Extract the (X, Y) coordinate from the center of the cell holding the provided text.  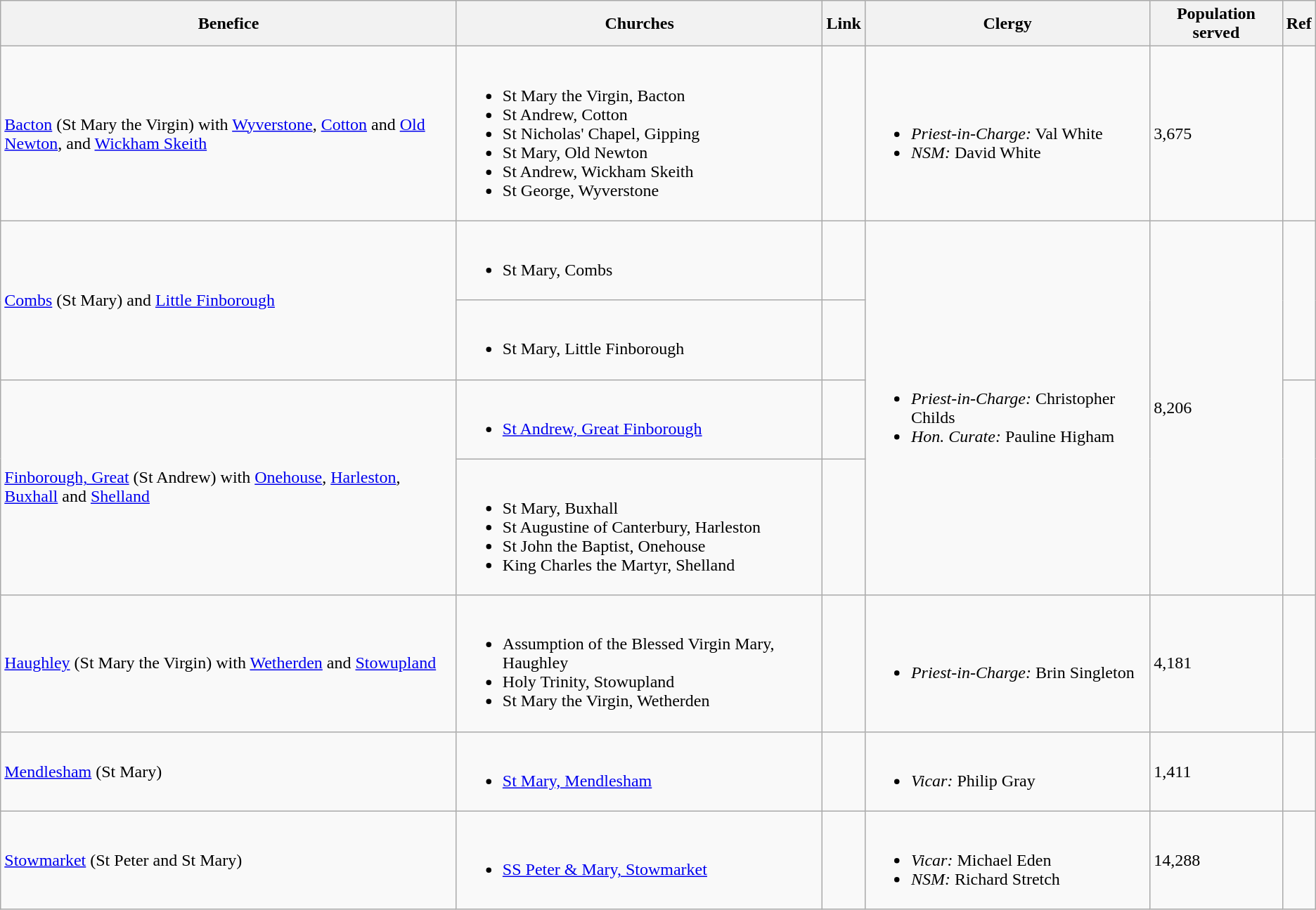
Finborough, Great (St Andrew) with Onehouse, Harleston, Buxhall and Shelland (229, 488)
St Mary, Little Finborough (640, 340)
Population served (1216, 24)
Combs (St Mary) and Little Finborough (229, 300)
Benefice (229, 24)
Link (844, 24)
Haughley (St Mary the Virgin) with Wetherden and Stowupland (229, 663)
Priest-in-Charge: Christopher ChildsHon. Curate: Pauline Higham (1007, 408)
Stowmarket (St Peter and St Mary) (229, 860)
14,288 (1216, 860)
Bacton (St Mary the Virgin) with Wyverstone, Cotton and Old Newton, and Wickham Skeith (229, 134)
SS Peter & Mary, Stowmarket (640, 860)
St Mary, Combs (640, 260)
Priest-in-Charge: Val WhiteNSM: David White (1007, 134)
Priest-in-Charge: Brin Singleton (1007, 663)
1,411 (1216, 772)
8,206 (1216, 408)
St Andrew, Great Finborough (640, 419)
Clergy (1007, 24)
4,181 (1216, 663)
St Mary, BuxhallSt Augustine of Canterbury, HarlestonSt John the Baptist, OnehouseKing Charles the Martyr, Shelland (640, 527)
St Mary the Virgin, BactonSt Andrew, CottonSt Nicholas' Chapel, GippingSt Mary, Old NewtonSt Andrew, Wickham SkeithSt George, Wyverstone (640, 134)
Mendlesham (St Mary) (229, 772)
Assumption of the Blessed Virgin Mary, HaughleyHoly Trinity, StowuplandSt Mary the Virgin, Wetherden (640, 663)
Churches (640, 24)
Vicar: Philip Gray (1007, 772)
Vicar: Michael EdenNSM: Richard Stretch (1007, 860)
Ref (1299, 24)
3,675 (1216, 134)
St Mary, Mendlesham (640, 772)
